Pinpoint the cell where the given text exists, returning its (X, Y) midpoint coordinate. 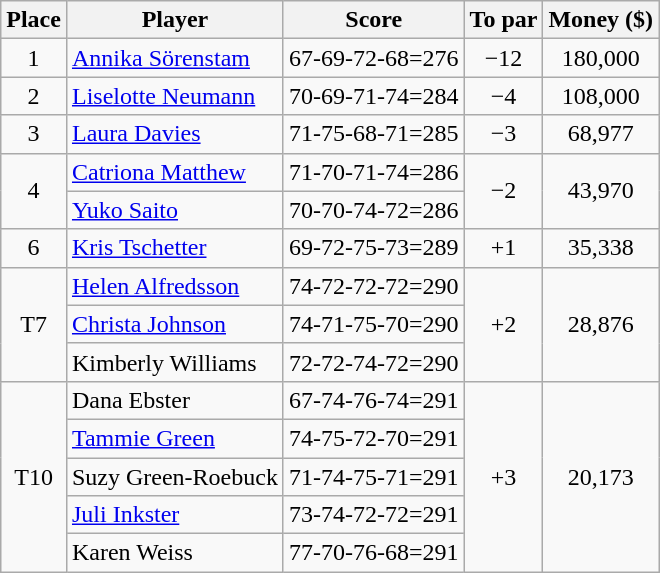
6 (34, 248)
69-72-75-73=289 (374, 248)
74-71-75-70=290 (374, 324)
74-72-72-72=290 (374, 286)
Tammie Green (174, 438)
3 (34, 134)
+2 (504, 324)
Suzy Green-Roebuck (174, 477)
35,338 (601, 248)
Score (374, 20)
+3 (504, 476)
68,977 (601, 134)
70-69-71-74=284 (374, 96)
To par (504, 20)
43,970 (601, 191)
28,876 (601, 324)
Helen Alfredsson (174, 286)
74-75-72-70=291 (374, 438)
Christa Johnson (174, 324)
−3 (504, 134)
67-74-76-74=291 (374, 400)
Place (34, 20)
71-74-75-71=291 (374, 477)
Juli Inkster (174, 515)
4 (34, 191)
−12 (504, 58)
T10 (34, 476)
2 (34, 96)
Money ($) (601, 20)
67-69-72-68=276 (374, 58)
Dana Ebster (174, 400)
77-70-76-68=291 (374, 553)
Kris Tschetter (174, 248)
Player (174, 20)
Liselotte Neumann (174, 96)
−2 (504, 191)
−4 (504, 96)
Yuko Saito (174, 210)
73-74-72-72=291 (374, 515)
+1 (504, 248)
20,173 (601, 476)
Annika Sörenstam (174, 58)
Kimberly Williams (174, 362)
Karen Weiss (174, 553)
70-70-74-72=286 (374, 210)
Catriona Matthew (174, 172)
72-72-74-72=290 (374, 362)
1 (34, 58)
108,000 (601, 96)
Laura Davies (174, 134)
180,000 (601, 58)
71-70-71-74=286 (374, 172)
T7 (34, 324)
71-75-68-71=285 (374, 134)
